Extract the [x, y] coordinate from the center of the cell holding the provided text.  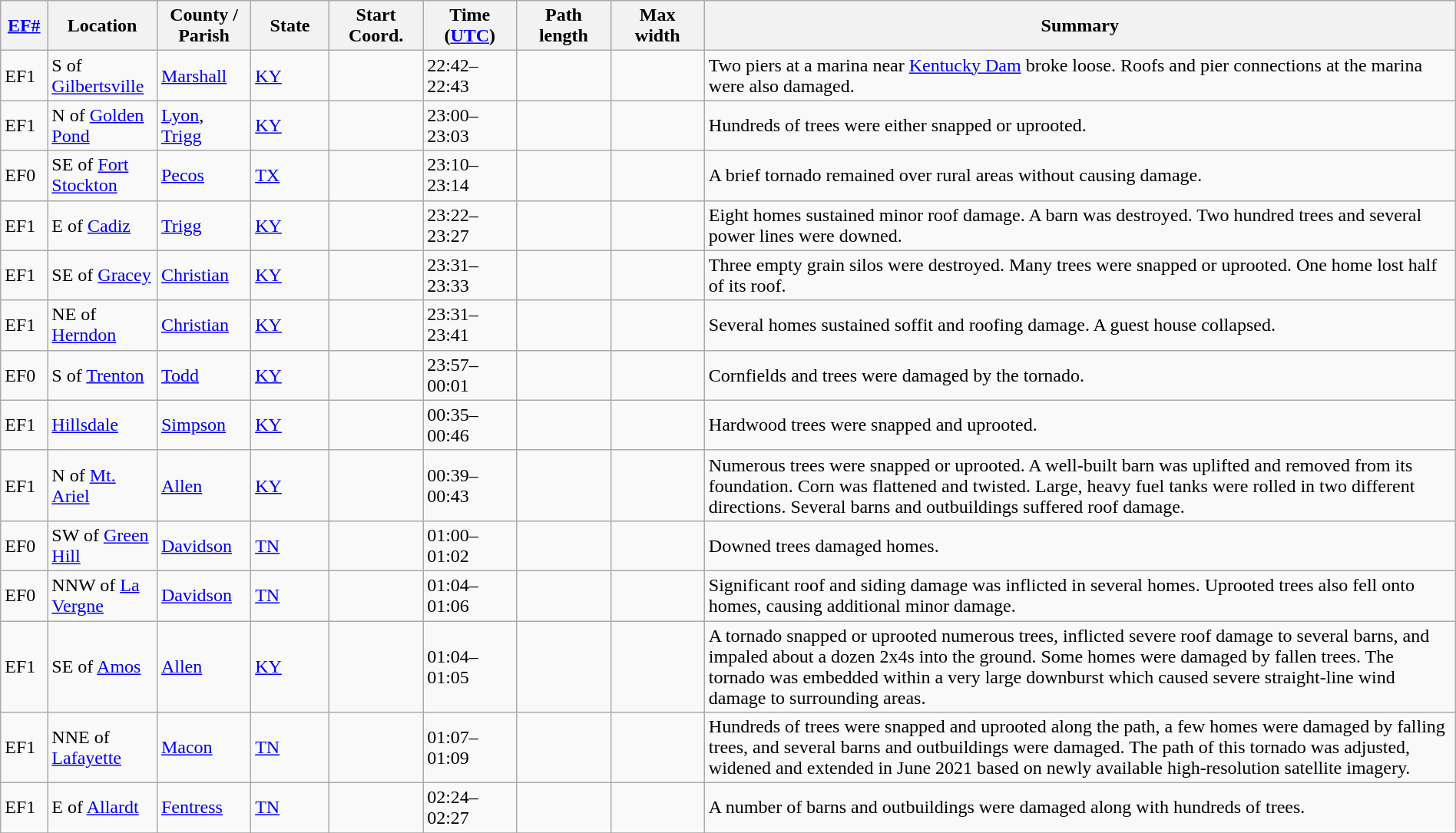
E of Cadiz [103, 226]
Downed trees damaged homes. [1080, 545]
NE of Herndon [103, 326]
Trigg [204, 226]
SE of Amos [103, 666]
00:39–00:43 [470, 485]
S of Gilbertsville [103, 75]
01:00–01:02 [470, 545]
TX [290, 175]
Two piers at a marina near Kentucky Dam broke loose. Roofs and pier connections at the marina were also damaged. [1080, 75]
SW of Green Hill [103, 545]
23:10–23:14 [470, 175]
Simpson [204, 425]
Location [103, 26]
Time (UTC) [470, 26]
Fentress [204, 808]
Start Coord. [376, 26]
22:42–22:43 [470, 75]
23:31–23:33 [470, 275]
23:00–23:03 [470, 126]
A number of barns and outbuildings were damaged along with hundreds of trees. [1080, 808]
Path length [564, 26]
SE of Gracey [103, 275]
01:04–01:05 [470, 666]
Hardwood trees were snapped and uprooted. [1080, 425]
Hundreds of trees were either snapped or uprooted. [1080, 126]
State [290, 26]
Hillsdale [103, 425]
Eight homes sustained minor roof damage. A barn was destroyed. Two hundred trees and several power lines were downed. [1080, 226]
Marshall [204, 75]
NNE of Lafayette [103, 748]
E of Allardt [103, 808]
23:31–23:41 [470, 326]
N of Golden Pond [103, 126]
02:24–02:27 [470, 808]
Three empty grain silos were destroyed. Many trees were snapped or uprooted. One home lost half of its roof. [1080, 275]
Max width [657, 26]
S of Trenton [103, 375]
NNW of La Vergne [103, 596]
Pecos [204, 175]
Significant roof and siding damage was inflicted in several homes. Uprooted trees also fell onto homes, causing additional minor damage. [1080, 596]
A brief tornado remained over rural areas without causing damage. [1080, 175]
SE of Fort Stockton [103, 175]
County / Parish [204, 26]
Lyon, Trigg [204, 126]
23:22–23:27 [470, 226]
Macon [204, 748]
01:04–01:06 [470, 596]
01:07–01:09 [470, 748]
00:35–00:46 [470, 425]
Todd [204, 375]
EF# [25, 26]
Several homes sustained soffit and roofing damage. A guest house collapsed. [1080, 326]
Cornfields and trees were damaged by the tornado. [1080, 375]
23:57–00:01 [470, 375]
Summary [1080, 26]
N of Mt. Ariel [103, 485]
